Locate the cell with the specified text and output its [x, y] center coordinate. 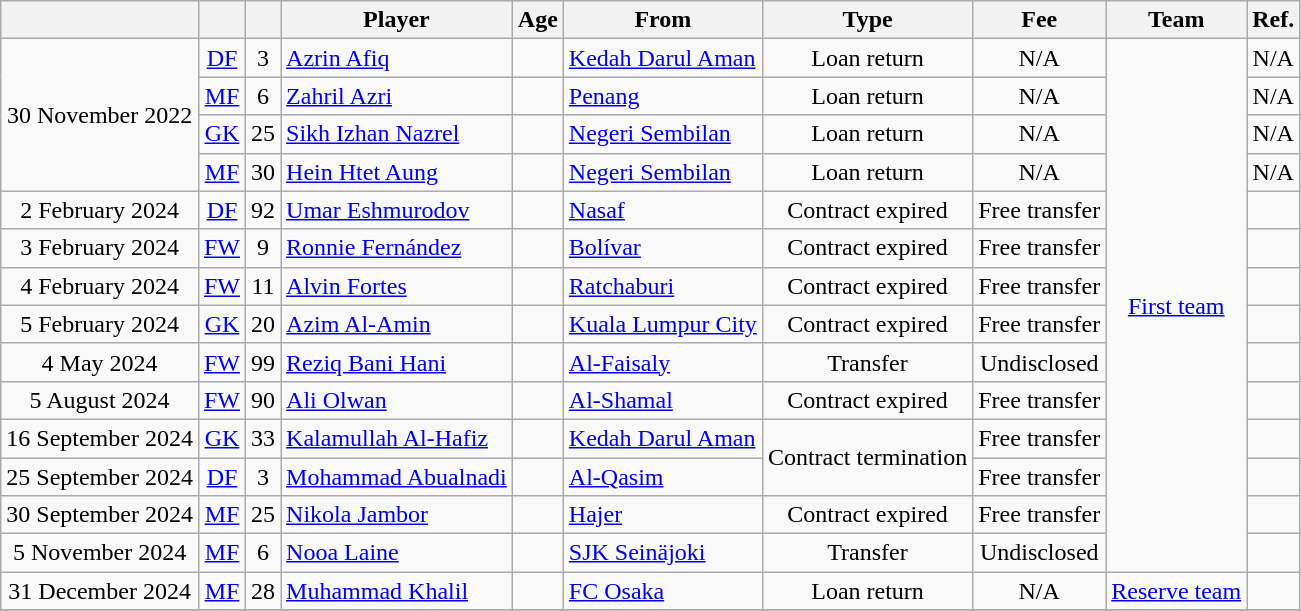
SJK Seinäjoki [662, 553]
Al-Shamal [662, 400]
Penang [662, 96]
Ratchaburi [662, 286]
99 [264, 362]
Azrin Afiq [397, 58]
Ref. [1274, 20]
4 February 2024 [100, 286]
Player [397, 20]
4 May 2024 [100, 362]
Al-Qasim [662, 477]
Kuala Lumpur City [662, 324]
Zahril Azri [397, 96]
30 [264, 172]
Reziq Bani Hani [397, 362]
90 [264, 400]
Ali Olwan [397, 400]
28 [264, 591]
Nasaf [662, 210]
Hein Htet Aung [397, 172]
3 February 2024 [100, 248]
Type [867, 20]
Mohammad Abualnadi [397, 477]
First team [1176, 306]
5 August 2024 [100, 400]
Muhammad Khalil [397, 591]
Reserve team [1176, 591]
11 [264, 286]
20 [264, 324]
Nooa Laine [397, 553]
16 September 2024 [100, 438]
FC Osaka [662, 591]
Alvin Fortes [397, 286]
Bolívar [662, 248]
92 [264, 210]
From [662, 20]
30 November 2022 [100, 115]
33 [264, 438]
25 September 2024 [100, 477]
Al-Faisaly [662, 362]
Azim Al-Amin [397, 324]
2 February 2024 [100, 210]
Kalamullah Al-Hafiz [397, 438]
Team [1176, 20]
Hajer [662, 515]
Age [538, 20]
31 December 2024 [100, 591]
Contract termination [867, 457]
Ronnie Fernández [397, 248]
Nikola Jambor [397, 515]
Sikh Izhan Nazrel [397, 134]
5 November 2024 [100, 553]
9 [264, 248]
5 February 2024 [100, 324]
Fee [1040, 20]
Umar Eshmurodov [397, 210]
30 September 2024 [100, 515]
